Locate the cell with the specified text and output its [X, Y] center coordinate. 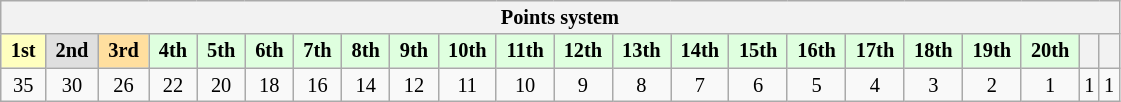
7th [317, 51]
Points system [560, 17]
19th [992, 51]
9 [583, 85]
6 [758, 85]
5 [816, 85]
8th [366, 51]
13th [641, 51]
1st [24, 51]
26 [123, 85]
10th [467, 51]
3 [933, 85]
20 [221, 85]
17th [875, 51]
7 [700, 85]
11th [524, 51]
8 [641, 85]
2 [992, 85]
16 [317, 85]
15th [758, 51]
11 [467, 85]
35 [24, 85]
4th [173, 51]
16th [816, 51]
4 [875, 85]
12 [414, 85]
14 [366, 85]
20th [1050, 51]
18 [269, 85]
6th [269, 51]
9th [414, 51]
12th [583, 51]
18th [933, 51]
22 [173, 85]
5th [221, 51]
10 [524, 85]
14th [700, 51]
3rd [123, 51]
2nd [72, 51]
30 [72, 85]
